From the cell containing the given text, extract its center point as [x, y] coordinate. 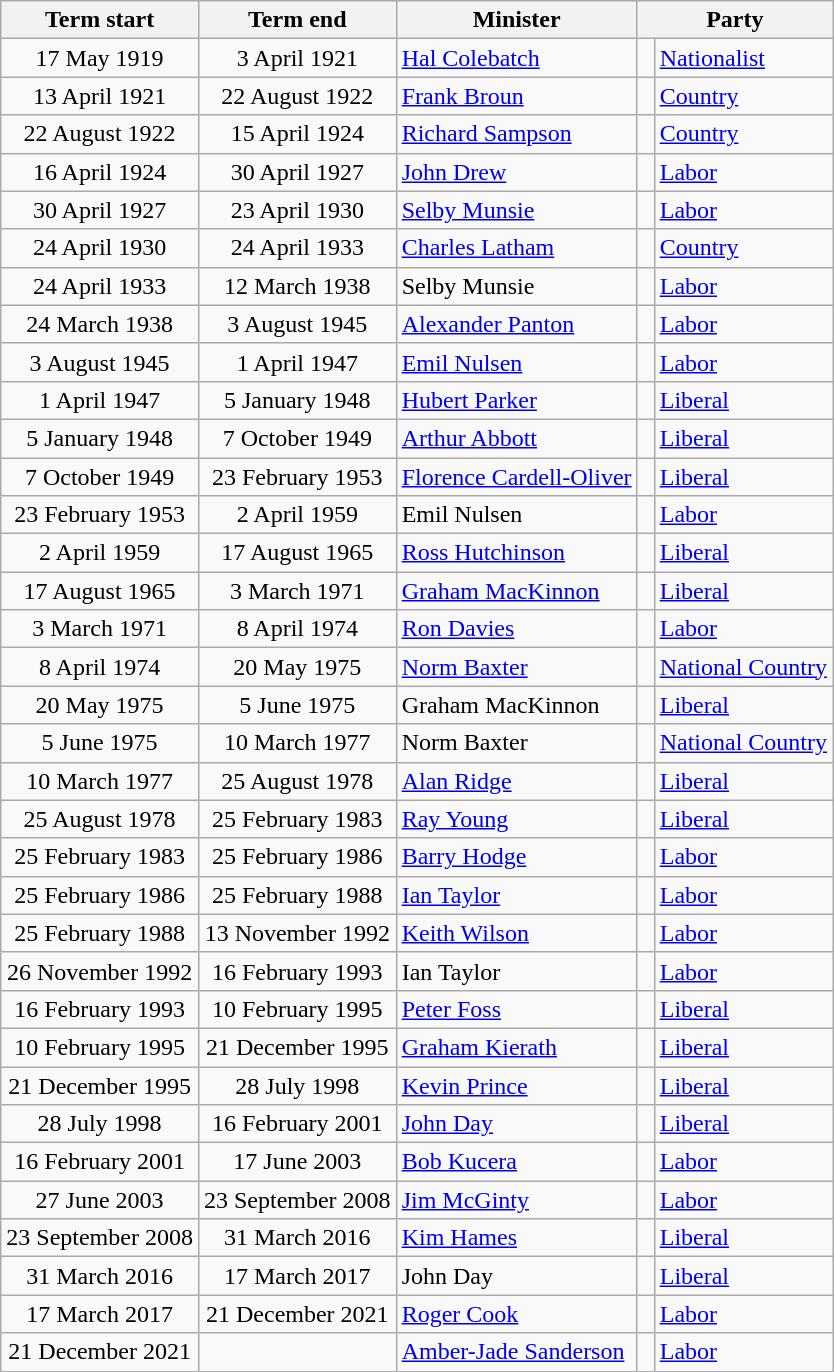
17 June 2003 [297, 1162]
15 April 1924 [297, 134]
Kevin Prince [516, 1085]
Barry Hodge [516, 857]
Ron Davies [516, 629]
Ross Hutchinson [516, 553]
23 April 1930 [297, 210]
13 April 1921 [100, 96]
Jim McGinty [516, 1200]
Peter Foss [516, 1009]
26 November 1992 [100, 971]
Ray Young [516, 819]
Charles Latham [516, 248]
3 April 1921 [297, 58]
Richard Sampson [516, 134]
27 June 2003 [100, 1200]
Frank Broun [516, 96]
Arthur Abbott [516, 438]
Florence Cardell-Oliver [516, 477]
Keith Wilson [516, 933]
John Drew [516, 172]
Nationalist [743, 58]
Alan Ridge [516, 781]
12 March 1938 [297, 286]
Kim Hames [516, 1238]
24 April 1930 [100, 248]
Term end [297, 20]
17 May 1919 [100, 58]
13 November 1992 [297, 933]
Party [734, 20]
Hubert Parker [516, 400]
Term start [100, 20]
Hal Colebatch [516, 58]
Minister [516, 20]
16 April 1924 [100, 172]
Roger Cook [516, 1314]
Amber-Jade Sanderson [516, 1352]
24 March 1938 [100, 324]
Graham Kierath [516, 1047]
Bob Kucera [516, 1162]
Alexander Panton [516, 324]
